Detect which cell encompasses the target text, then output its (x, y) center coordinate. 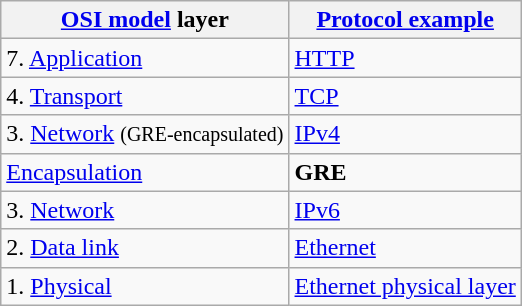
TCP (405, 96)
Encapsulation (145, 172)
GRE (405, 172)
IPv6 (405, 210)
2. Data link (145, 248)
Protocol example (405, 20)
Ethernet physical layer (405, 286)
4. Transport (145, 96)
3. Network (145, 210)
HTTP (405, 58)
IPv4 (405, 134)
7. Application (145, 58)
Ethernet (405, 248)
OSI model layer (145, 20)
1. Physical (145, 286)
3. Network (GRE-encapsulated) (145, 134)
